From the cell containing the given text, extract its center point as [X, Y] coordinate. 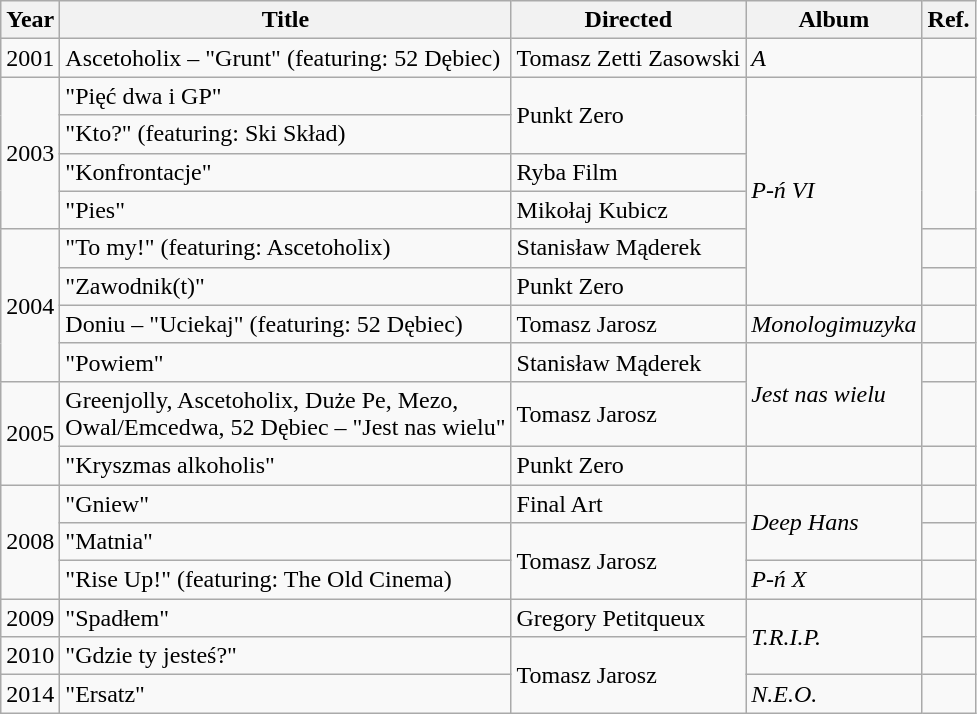
"Rise Up!" (featuring: The Old Cinema) [286, 580]
Ascetoholix – "Grunt" (featuring: 52 Dębiec) [286, 58]
2014 [30, 694]
P-ń VI [834, 191]
"Pies" [286, 210]
Ryba Film [628, 172]
Title [286, 20]
"Gniew" [286, 503]
Final Art [628, 503]
"Konfrontacje" [286, 172]
2004 [30, 305]
A [834, 58]
"Kryszmas alkoholis" [286, 465]
Year [30, 20]
2001 [30, 58]
Directed [628, 20]
"Zawodnik(t)" [286, 286]
P-ń X [834, 580]
"Spadłem" [286, 618]
Album [834, 20]
Mikołaj Kubicz [628, 210]
Doniu – "Uciekaj" (featuring: 52 Dębiec) [286, 324]
2010 [30, 656]
"Kto?" (featuring: Ski Skład) [286, 134]
Greenjolly, Ascetoholix, Duże Pe, Mezo,Owal/Emcedwa, 52 Dębiec – "Jest nas wielu" [286, 414]
2008 [30, 541]
Ref. [948, 20]
"Pięć dwa i GP" [286, 96]
Deep Hans [834, 522]
2003 [30, 153]
2009 [30, 618]
"Powiem" [286, 362]
"To my!" (featuring: Ascetoholix) [286, 248]
"Matnia" [286, 542]
"Gdzie ty jesteś?" [286, 656]
Tomasz Zetti Zasowski [628, 58]
2005 [30, 432]
Jest nas wielu [834, 394]
Gregory Petitqueux [628, 618]
N.E.O. [834, 694]
T.R.I.P. [834, 637]
"Ersatz" [286, 694]
Monologimuzyka [834, 324]
